From the cell containing the given text, extract its center point as (X, Y) coordinate. 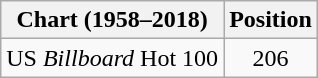
Position (271, 20)
206 (271, 58)
Chart (1958–2018) (112, 20)
US Billboard Hot 100 (112, 58)
